Return [X, Y] of the center of cell containing provided text 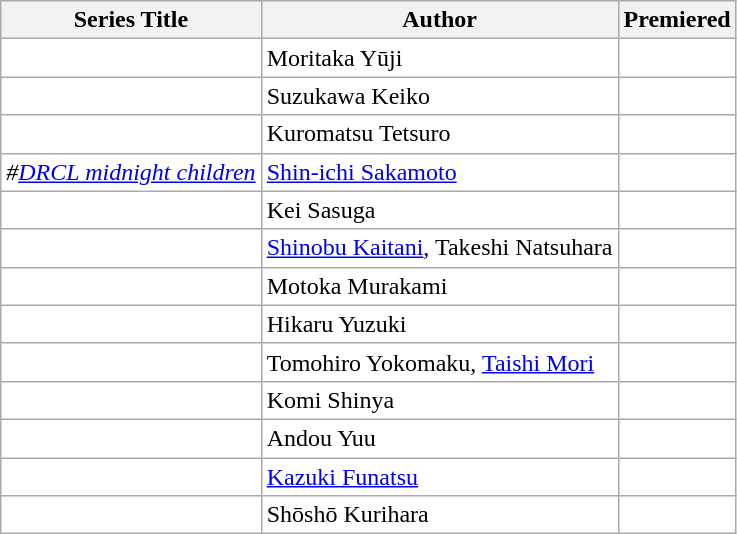
Author [440, 20]
Moritaka Yūji [440, 58]
Suzukawa Keiko [440, 96]
Shōshō Kurihara [440, 515]
Shinobu Kaitani, Takeshi Natsuhara [440, 248]
Andou Yuu [440, 438]
Kazuki Funatsu [440, 477]
Shin-ichi Sakamoto [440, 172]
Kuromatsu Tetsuro [440, 134]
Kei Sasuga [440, 210]
Tomohiro Yokomaku, Taishi Mori [440, 362]
#DRCL midnight children [131, 172]
Hikaru Yuzuki [440, 324]
Premiered [677, 20]
Series Title [131, 20]
Komi Shinya [440, 400]
Motoka Murakami [440, 286]
